Pinpoint the cell where the given text exists, returning its (x, y) midpoint coordinate. 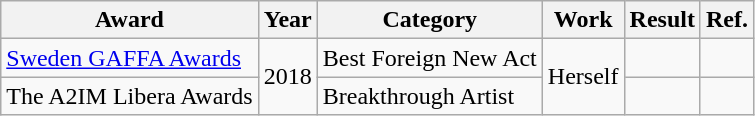
The A2IM Libera Awards (130, 96)
Herself (583, 77)
Category (430, 20)
Best Foreign New Act (430, 58)
2018 (288, 77)
Breakthrough Artist (430, 96)
Year (288, 20)
Sweden GAFFA Awards (130, 58)
Award (130, 20)
Ref. (726, 20)
Work (583, 20)
Result (662, 20)
